Detect which cell encompasses the target text, then output its [X, Y] center coordinate. 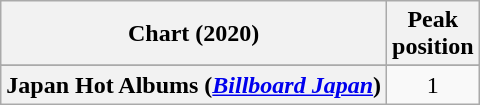
1 [433, 85]
Chart (2020) [194, 34]
Peakposition [433, 34]
Japan Hot Albums (Billboard Japan) [194, 85]
